Extract the (X, Y) coordinate from the center of the cell holding the provided text.  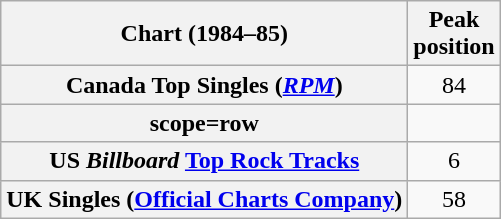
UK Singles (Official Charts Company) (204, 199)
Peakposition (454, 34)
Canada Top Singles (RPM) (204, 85)
Chart (1984–85) (204, 34)
US Billboard Top Rock Tracks (204, 161)
scope=row (204, 123)
6 (454, 161)
58 (454, 199)
84 (454, 85)
